Capture the cell that displays the provided text and extract its (X, Y) central coordinate. 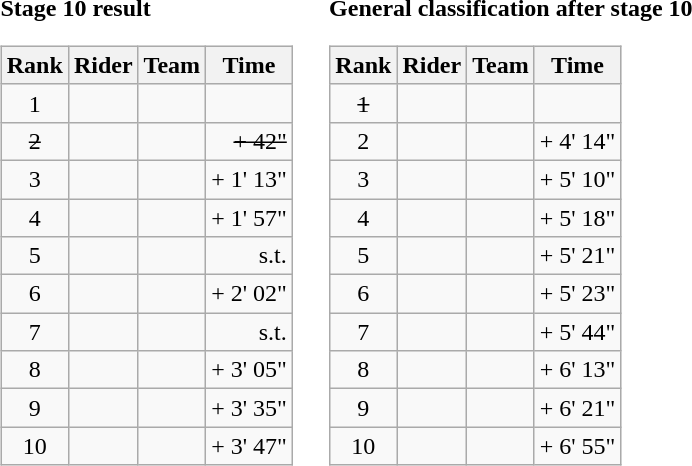
+ 1' 57" (250, 217)
+ 5' 23" (578, 294)
+ 3' 47" (250, 446)
+ 5' 18" (578, 217)
+ 4' 14" (578, 141)
+ 1' 13" (250, 179)
+ 42" (250, 141)
+ 3' 05" (250, 370)
+ 6' 21" (578, 408)
+ 5' 10" (578, 179)
+ 3' 35" (250, 408)
+ 2' 02" (250, 294)
+ 6' 55" (578, 446)
+ 5' 44" (578, 332)
+ 6' 13" (578, 370)
+ 5' 21" (578, 256)
